Return the (x, y) coordinate for the center point of the cell that contains the specified text.  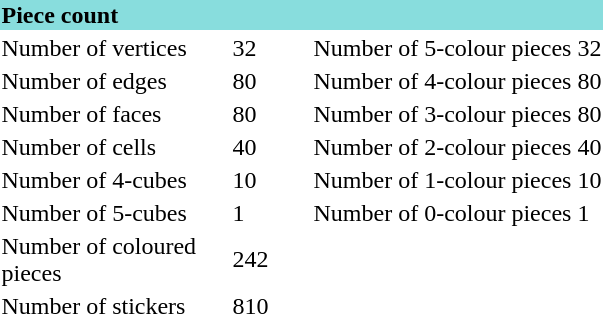
Number of 2-colour pieces (442, 147)
Number of 4-colour pieces (442, 81)
Number of faces (114, 114)
Number of 4-cubes (114, 180)
242 (270, 260)
Number of 1-colour pieces (442, 180)
Number of 5-cubes (114, 213)
Number of coloured pieces (114, 260)
Number of cells (114, 147)
Number of 3-colour pieces (442, 114)
Piece count (302, 15)
Number of 5-colour pieces (442, 48)
Number of edges (114, 81)
Number of vertices (114, 48)
Number of 0-colour pieces (442, 213)
